Scan for the cell matching the given text and deliver its (X, Y) coordinate at center. 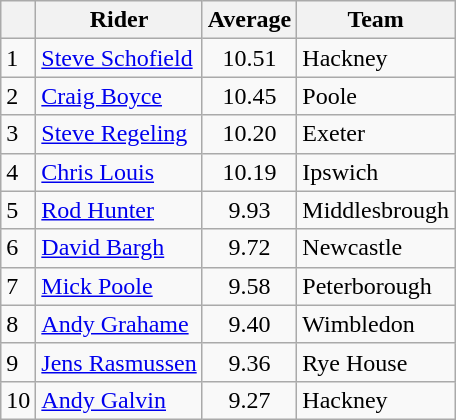
David Bargh (119, 248)
5 (18, 210)
Andy Grahame (119, 324)
3 (18, 134)
9.27 (250, 400)
Steve Regeling (119, 134)
Jens Rasmussen (119, 362)
7 (18, 286)
Chris Louis (119, 172)
10.51 (250, 58)
Steve Schofield (119, 58)
9.72 (250, 248)
9.40 (250, 324)
10 (18, 400)
Rod Hunter (119, 210)
4 (18, 172)
8 (18, 324)
10.20 (250, 134)
9.93 (250, 210)
Peterborough (376, 286)
2 (18, 96)
Exeter (376, 134)
9 (18, 362)
6 (18, 248)
Team (376, 20)
Rider (119, 20)
Rye House (376, 362)
Wimbledon (376, 324)
Ipswich (376, 172)
9.36 (250, 362)
10.19 (250, 172)
9.58 (250, 286)
Andy Galvin (119, 400)
1 (18, 58)
Mick Poole (119, 286)
Newcastle (376, 248)
Average (250, 20)
Middlesbrough (376, 210)
Poole (376, 96)
10.45 (250, 96)
Craig Boyce (119, 96)
